Scan for the cell matching the given text and deliver its [X, Y] coordinate at center. 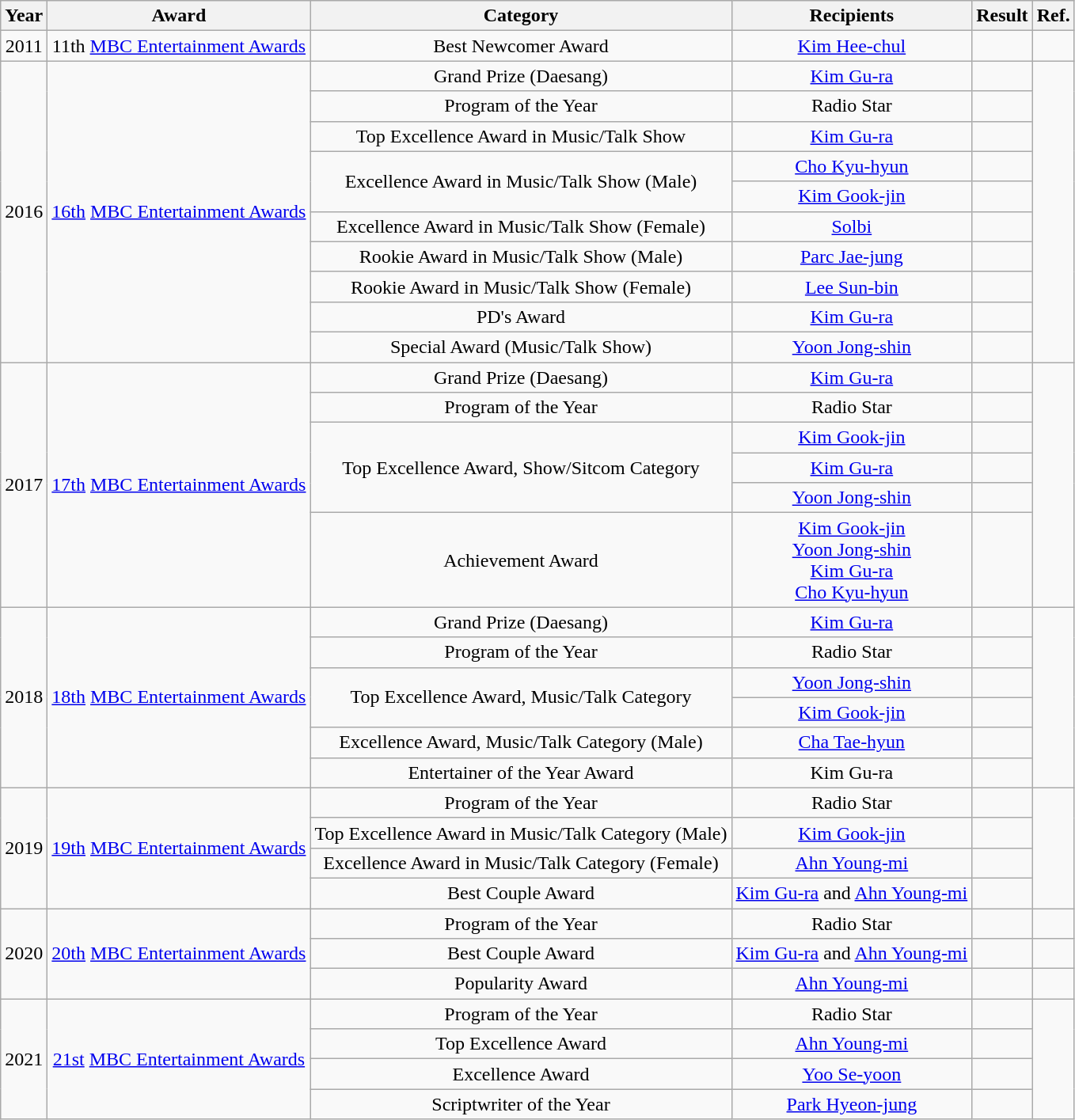
Recipients [852, 16]
Lee Sun-bin [852, 287]
Best Newcomer Award [521, 46]
Cha Tae-hyun [852, 742]
Scriptwriter of the Year [521, 1104]
Excellence Award in Music/Talk Show (Male) [521, 181]
2020 [24, 954]
18th MBC Entertainment Awards [179, 697]
Result [1002, 16]
2016 [24, 212]
Top Excellence Award [521, 1044]
Ref. [1053, 16]
Yoo Se-yoon [852, 1074]
Kim Hee-chul [852, 46]
Rookie Award in Music/Talk Show (Female) [521, 287]
Category [521, 16]
Cho Kyu-hyun [852, 166]
17th MBC Entertainment Awards [179, 484]
Top Excellence Award in Music/Talk Category (Male) [521, 833]
2011 [24, 46]
2017 [24, 484]
Excellence Award [521, 1074]
Special Award (Music/Talk Show) [521, 347]
Top Excellence Award in Music/Talk Show [521, 136]
20th MBC Entertainment Awards [179, 954]
Excellence Award in Music/Talk Category (Female) [521, 863]
11th MBC Entertainment Awards [179, 46]
Solbi [852, 226]
Award [179, 16]
Excellence Award, Music/Talk Category (Male) [521, 742]
Park Hyeon-jung [852, 1104]
21st MBC Entertainment Awards [179, 1059]
Entertainer of the Year Award [521, 773]
Year [24, 16]
2018 [24, 697]
2019 [24, 848]
2021 [24, 1059]
Excellence Award in Music/Talk Show (Female) [521, 226]
16th MBC Entertainment Awards [179, 212]
Popularity Award [521, 984]
PD's Award [521, 317]
19th MBC Entertainment Awards [179, 848]
Parc Jae-jung [852, 256]
Kim Gook-jinYoon Jong-shinKim Gu-raCho Kyu-hyun [852, 560]
Rookie Award in Music/Talk Show (Male) [521, 256]
Achievement Award [521, 560]
Top Excellence Award, Music/Talk Category [521, 697]
Top Excellence Award, Show/Sitcom Category [521, 468]
